For the text-containing cell, return its midpoint in [x, y] coordinate format. 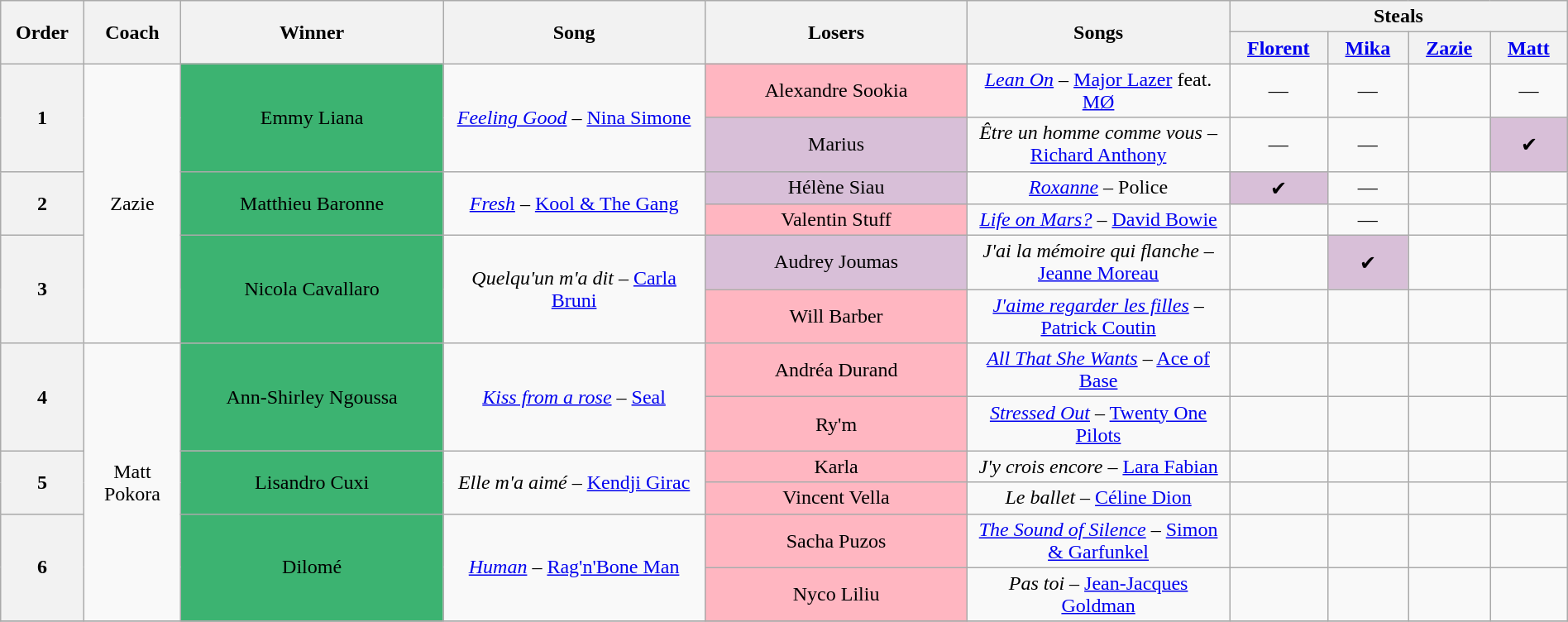
Être un homme comme vous – Richard Anthony [1098, 144]
Mika [1368, 48]
Steals [1399, 17]
Alexandre Sookia [837, 91]
Elle m'a aimé – Kendji Girac [574, 482]
Matt [1529, 48]
Matt Pokora [132, 482]
Quelqu'un m'a dit – Carla Bruni [574, 289]
Ann-Shirley Ngoussa [313, 397]
Karla [837, 466]
3 [43, 289]
Lisandro Cuxi [313, 482]
Losers [837, 32]
Roxanne – Police [1098, 188]
Human – Rag'n'Bone Man [574, 567]
All That She Wants – Ace of Base [1098, 371]
Fresh – Kool & The Gang [574, 203]
J'y crois encore – Lara Fabian [1098, 466]
5 [43, 482]
6 [43, 567]
4 [43, 397]
Stressed Out – Twenty One Pilots [1098, 423]
Dilomé [313, 567]
Coach [132, 32]
Nicola Cavallaro [313, 289]
Marius [837, 144]
Andréa Durand [837, 371]
Audrey Joumas [837, 263]
Emmy Liana [313, 117]
Florent [1279, 48]
Feeling Good – Nina Simone [574, 117]
Ry'm [837, 423]
Life on Mars? – David Bowie [1098, 220]
Lean On – Major Lazer feat. MØ [1098, 91]
Winner [313, 32]
Sacha Puzos [837, 541]
Matthieu Baronne [313, 203]
Song [574, 32]
Valentin Stuff [837, 220]
Songs [1098, 32]
Nyco Liliu [837, 594]
J'aime regarder les filles – Patrick Coutin [1098, 316]
Le ballet – Céline Dion [1098, 498]
Will Barber [837, 316]
1 [43, 117]
J'ai la mémoire qui flanche – Jeanne Moreau [1098, 263]
Pas toi – Jean-Jacques Goldman [1098, 594]
Kiss from a rose – Seal [574, 397]
Order [43, 32]
Vincent Vella [837, 498]
2 [43, 203]
The Sound of Silence – Simon & Garfunkel [1098, 541]
Hélène Siau [837, 188]
